Pinpoint the cell where the given text exists, returning its [X, Y] midpoint coordinate. 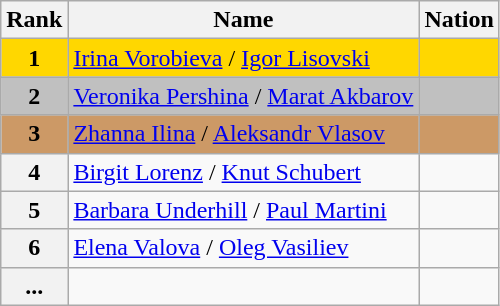
Zhanna Ilina / Aleksandr Vlasov [244, 134]
Barbara Underhill / Paul Martini [244, 210]
Irina Vorobieva / Igor Lisovski [244, 58]
6 [34, 248]
Rank [34, 20]
2 [34, 96]
4 [34, 172]
Nation [459, 20]
3 [34, 134]
5 [34, 210]
... [34, 286]
Name [244, 20]
Veronika Pershina / Marat Akbarov [244, 96]
Elena Valova / Oleg Vasiliev [244, 248]
1 [34, 58]
Birgit Lorenz / Knut Schubert [244, 172]
